Identify which cell holds the provided text, then report its [X, Y] central coordinate. 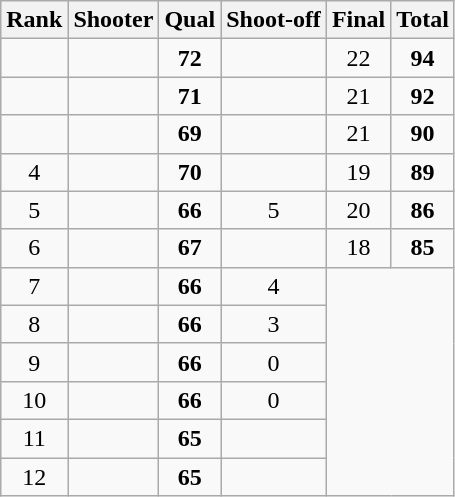
12 [34, 477]
18 [358, 248]
Shooter [114, 20]
70 [190, 172]
7 [34, 286]
10 [34, 400]
90 [423, 134]
9 [34, 362]
71 [190, 96]
6 [34, 248]
69 [190, 134]
67 [190, 248]
Qual [190, 20]
Final [358, 20]
8 [34, 324]
Shoot-off [274, 20]
3 [274, 324]
92 [423, 96]
11 [34, 438]
22 [358, 58]
86 [423, 210]
20 [358, 210]
94 [423, 58]
Rank [34, 20]
19 [358, 172]
85 [423, 248]
72 [190, 58]
89 [423, 172]
Total [423, 20]
